From the cell containing the given text, extract its center point as [X, Y] coordinate. 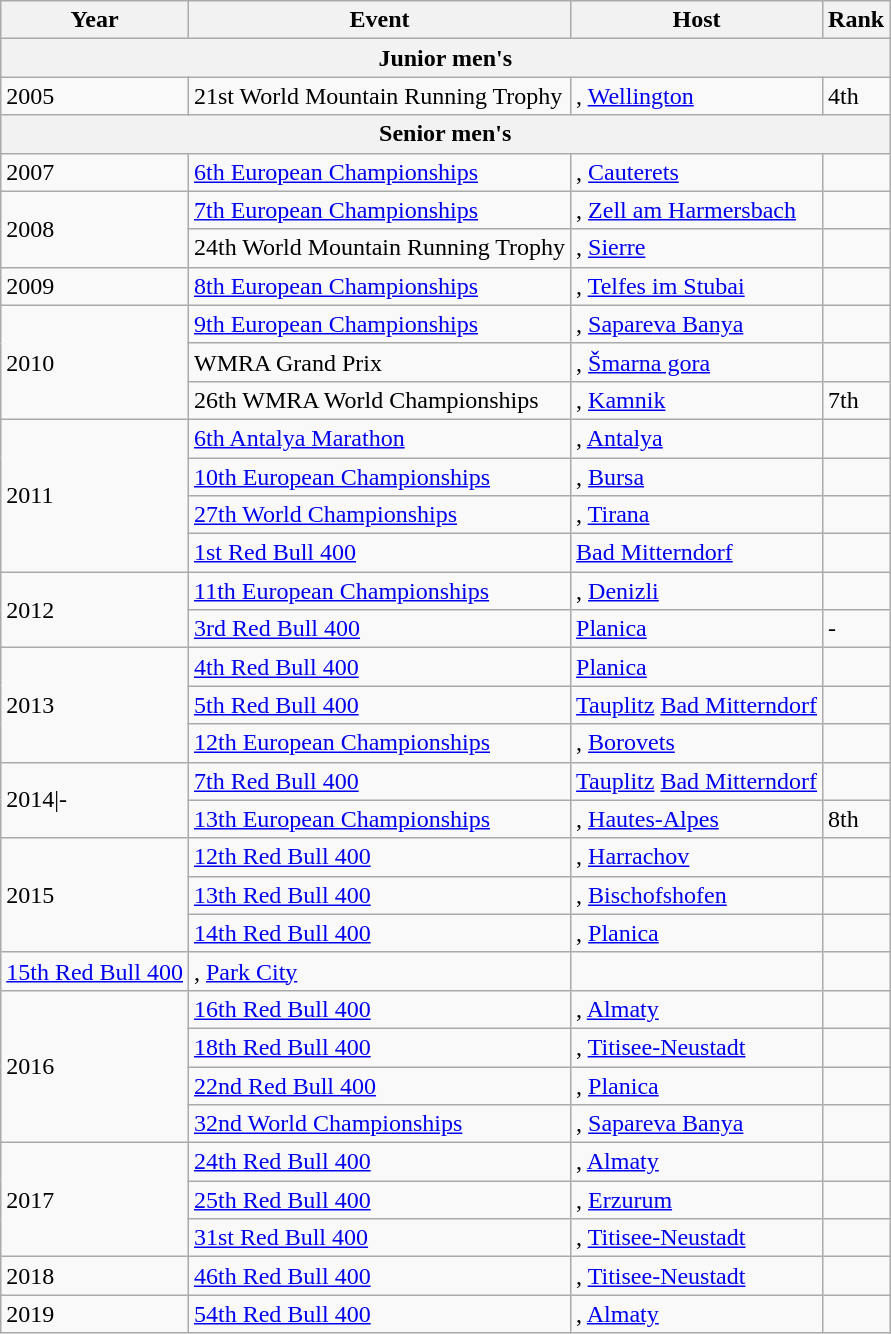
, Antalya [697, 438]
12th European Championships [379, 743]
25th Red Bull 400 [379, 1200]
26th WMRA World Championships [379, 400]
16th Red Bull 400 [379, 1009]
Junior men's [446, 58]
6th Antalya Marathon [379, 438]
32nd World Championships [379, 1124]
7th European Championships [379, 210]
8th European Championships [379, 286]
24th Red Bull 400 [379, 1162]
, Erzurum [697, 1200]
, Wellington [697, 96]
2016 [95, 1066]
27th World Championships [379, 515]
4th [856, 96]
1st Red Bull 400 [379, 553]
2007 [95, 172]
4th Red Bull 400 [379, 667]
Year [95, 20]
7th [856, 400]
Bad Mitterndorf [697, 553]
15th Red Bull 400 [95, 971]
10th European Championships [379, 477]
2005 [95, 96]
7th Red Bull 400 [379, 781]
, Hautes-Alpes [697, 819]
13th Red Bull 400 [379, 895]
13th European Championships [379, 819]
2011 [95, 495]
, Kamnik [697, 400]
6th European Championships [379, 172]
21st World Mountain Running Trophy [379, 96]
2014|- [95, 800]
2017 [95, 1200]
5th Red Bull 400 [379, 705]
2008 [95, 229]
2015 [95, 895]
, Zell am Harmersbach [697, 210]
9th European Championships [379, 324]
, Bursa [697, 477]
2012 [95, 610]
46th Red Bull 400 [379, 1276]
3rd Red Bull 400 [379, 629]
, Telfes im Stubai [697, 286]
22nd Red Bull 400 [379, 1085]
2019 [95, 1314]
, Denizli [697, 591]
, Bischofshofen [697, 895]
24th World Mountain Running Trophy [379, 248]
Senior men's [446, 134]
18th Red Bull 400 [379, 1047]
WMRA Grand Prix [379, 362]
2013 [95, 705]
Host [697, 20]
, Tirana [697, 515]
Rank [856, 20]
12th Red Bull 400 [379, 857]
, Šmarna gora [697, 362]
, Borovets [697, 743]
2010 [95, 362]
2009 [95, 286]
, Cauterets [697, 172]
- [856, 629]
, Harrachov [697, 857]
14th Red Bull 400 [379, 933]
, Sierre [697, 248]
, Park City [379, 971]
8th [856, 819]
31st Red Bull 400 [379, 1238]
2018 [95, 1276]
11th European Championships [379, 591]
Event [379, 20]
54th Red Bull 400 [379, 1314]
